Identify which cell holds the provided text, then report its (X, Y) central coordinate. 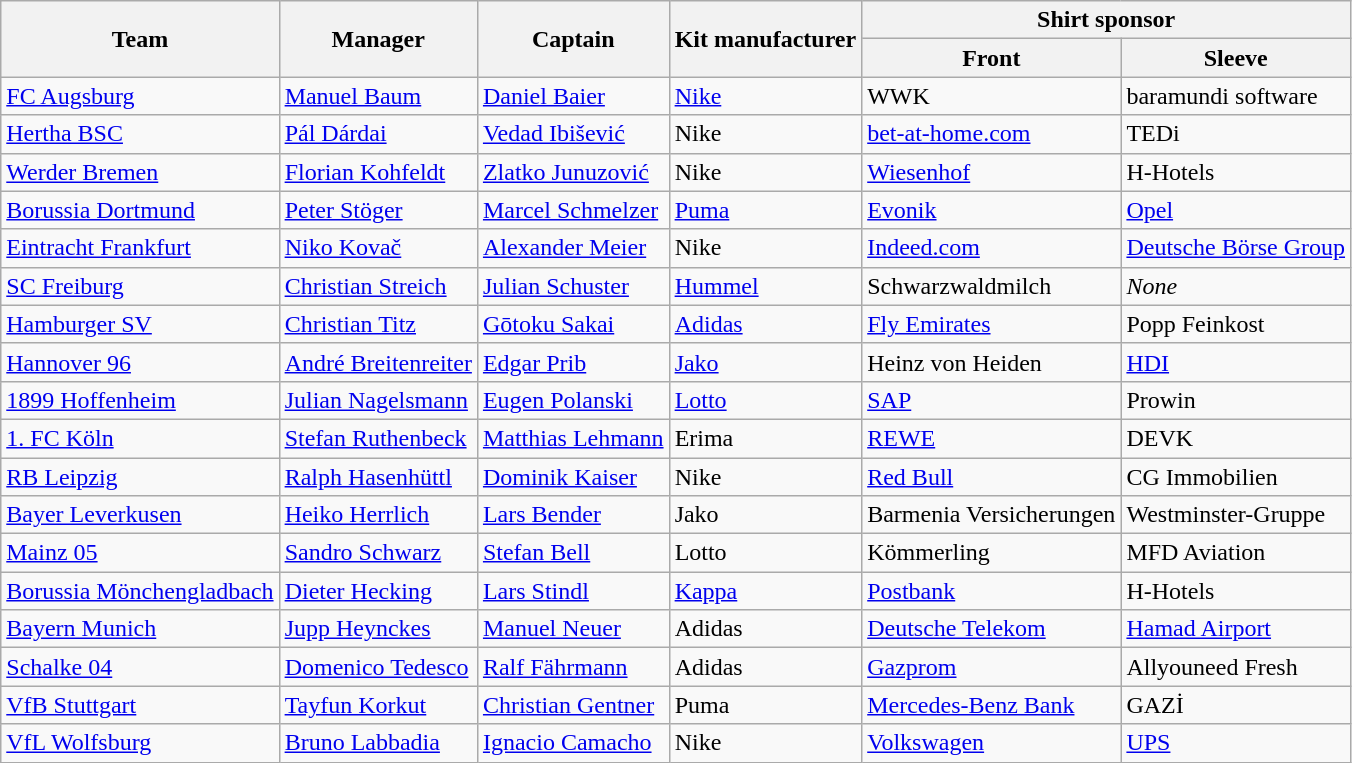
Vedad Ibišević (573, 134)
Barmenia Versicherungen (992, 515)
Deutsche Telekom (992, 629)
Edgar Prib (573, 362)
Bruno Labbadia (378, 743)
Evonik (992, 210)
Captain (573, 39)
Prowin (1236, 400)
Bayer Leverkusen (140, 515)
Red Bull (992, 477)
RB Leipzig (140, 477)
bet-at-home.com (992, 134)
Domenico Tedesco (378, 667)
Jupp Heynckes (378, 629)
Sleeve (1236, 58)
baramundi software (1236, 96)
Zlatko Junuzović (573, 172)
Tayfun Korkut (378, 705)
Werder Bremen (140, 172)
Manuel Baum (378, 96)
HDI (1236, 362)
Alexander Meier (573, 248)
Eugen Polanski (573, 400)
Volkswagen (992, 743)
Heiko Herrlich (378, 515)
Marcel Schmelzer (573, 210)
Bayern Munich (140, 629)
WWK (992, 96)
Sandro Schwarz (378, 553)
Eintracht Frankfurt (140, 248)
Hamburger SV (140, 324)
Kömmerling (992, 553)
None (1236, 286)
Schwarzwaldmilch (992, 286)
Team (140, 39)
Mainz 05 (140, 553)
UPS (1236, 743)
SC Freiburg (140, 286)
Matthias Lehmann (573, 438)
Mercedes-Benz Bank (992, 705)
Kappa (766, 591)
Hannover 96 (140, 362)
Gōtoku Sakai (573, 324)
Opel (1236, 210)
Allyouneed Fresh (1236, 667)
Peter Stöger (378, 210)
REWE (992, 438)
Niko Kovač (378, 248)
Westminster-Gruppe (1236, 515)
Fly Emirates (992, 324)
Hummel (766, 286)
Deutsche Börse Group (1236, 248)
VfL Wolfsburg (140, 743)
Christian Streich (378, 286)
Schalke 04 (140, 667)
Manager (378, 39)
CG Immobilien (1236, 477)
Postbank (992, 591)
Christian Gentner (573, 705)
Ignacio Camacho (573, 743)
Stefan Ruthenbeck (378, 438)
GAZİ (1236, 705)
Borussia Mönchengladbach (140, 591)
Hamad Airport (1236, 629)
Erima (766, 438)
Borussia Dortmund (140, 210)
Stefan Bell (573, 553)
TEDi (1236, 134)
FC Augsburg (140, 96)
Dieter Hecking (378, 591)
Dominik Kaiser (573, 477)
Julian Nagelsmann (378, 400)
Daniel Baier (573, 96)
VfB Stuttgart (140, 705)
Lars Stindl (573, 591)
Ralph Hasenhüttl (378, 477)
Christian Titz (378, 324)
Pál Dárdai (378, 134)
DEVK (1236, 438)
Julian Schuster (573, 286)
Kit manufacturer (766, 39)
SAP (992, 400)
Ralf Fährmann (573, 667)
Lars Bender (573, 515)
Front (992, 58)
1899 Hoffenheim (140, 400)
Indeed.com (992, 248)
MFD Aviation (1236, 553)
Manuel Neuer (573, 629)
Wiesenhof (992, 172)
1. FC Köln (140, 438)
Popp Feinkost (1236, 324)
Gazprom (992, 667)
Shirt sponsor (1106, 20)
Florian Kohfeldt (378, 172)
Heinz von Heiden (992, 362)
André Breitenreiter (378, 362)
Hertha BSC (140, 134)
